Search for the cell housing the specified text and yield its [X, Y] center coordinate. 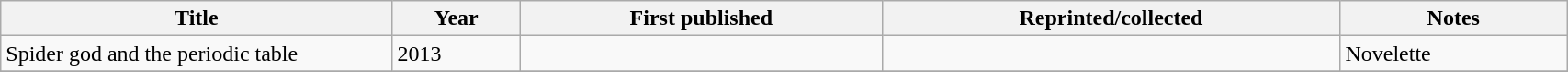
Title [197, 18]
Notes [1453, 18]
Reprinted/collected [1111, 18]
First published [702, 18]
Spider god and the periodic table [197, 54]
Novelette [1453, 54]
Year [457, 18]
2013 [457, 54]
